For the text-containing cell, return its midpoint in [x, y] coordinate format. 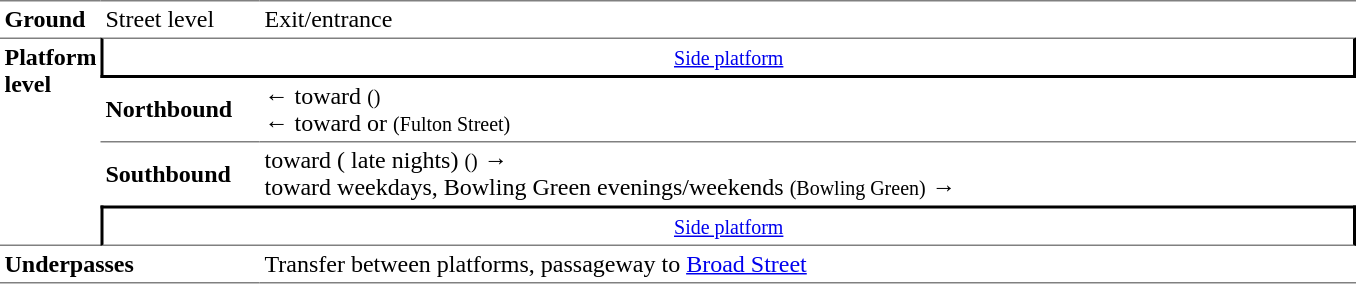
Northbound [180, 110]
Street level [180, 19]
Platformlevel [50, 142]
Southbound [180, 174]
← toward ()← toward or (Fulton Street) [808, 110]
Ground [50, 19]
Underpasses [130, 265]
toward ( late nights) () → toward weekdays, Bowling Green evenings/weekends (Bowling Green) → [808, 174]
Transfer between platforms, passageway to Broad Street [808, 265]
Exit/entrance [808, 19]
